Detect which cell encompasses the target text, then output its [X, Y] center coordinate. 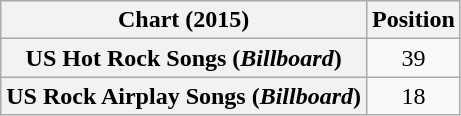
Chart (2015) [184, 20]
18 [414, 96]
US Hot Rock Songs (Billboard) [184, 58]
US Rock Airplay Songs (Billboard) [184, 96]
39 [414, 58]
Position [414, 20]
